Find where the given text appears and provide that cell's center as [X, Y] coordinate. 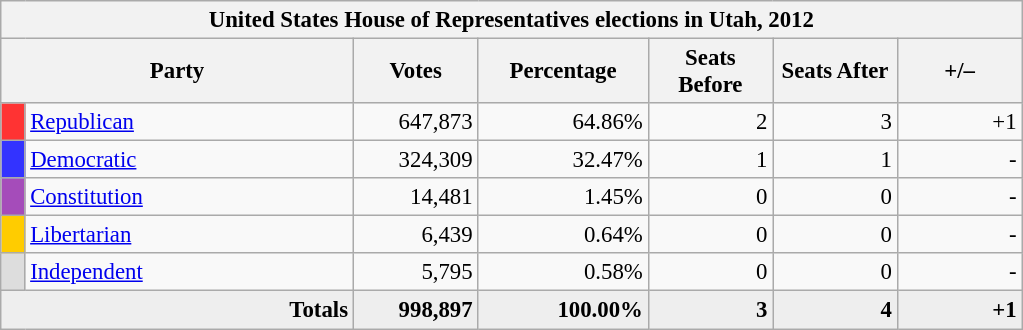
64.86% [563, 122]
Totals [178, 310]
Seats After [836, 72]
United States House of Representatives elections in Utah, 2012 [512, 20]
998,897 [416, 310]
+/– [960, 72]
4 [836, 310]
647,873 [416, 122]
6,439 [416, 235]
Party [178, 72]
Seats Before [710, 72]
32.47% [563, 160]
Libertarian [189, 235]
0.58% [563, 273]
14,481 [416, 197]
Votes [416, 72]
2 [710, 122]
0.64% [563, 235]
Percentage [563, 72]
324,309 [416, 160]
1.45% [563, 197]
Independent [189, 273]
Republican [189, 122]
Democratic [189, 160]
Constitution [189, 197]
100.00% [563, 310]
5,795 [416, 273]
